Pinpoint the cell where the given text exists, returning its [x, y] midpoint coordinate. 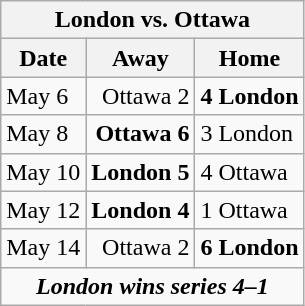
May 14 [44, 248]
London vs. Ottawa [152, 20]
4 Ottawa [250, 172]
May 6 [44, 96]
Date [44, 58]
May 12 [44, 210]
Home [250, 58]
London 5 [140, 172]
6 London [250, 248]
May 10 [44, 172]
1 Ottawa [250, 210]
London wins series 4–1 [152, 286]
Away [140, 58]
May 8 [44, 134]
4 London [250, 96]
London 4 [140, 210]
Ottawa 6 [140, 134]
3 London [250, 134]
